Return [X, Y] of the center of cell containing provided text 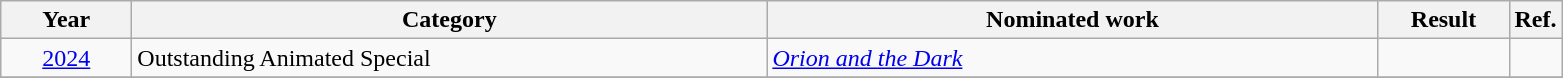
Year [66, 20]
Nominated work [1072, 20]
Ref. [1536, 20]
Orion and the Dark [1072, 58]
Result [1444, 20]
Category [450, 20]
Outstanding Animated Special [450, 58]
2024 [66, 58]
